Search for the cell housing the specified text and yield its (X, Y) center coordinate. 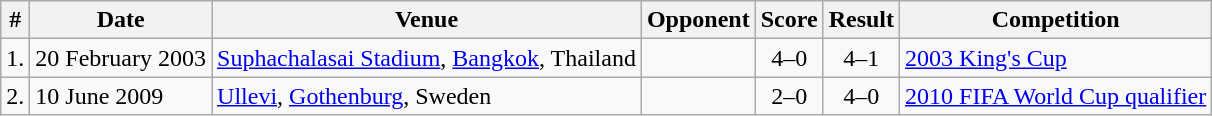
Date (121, 20)
2010 FIFA World Cup qualifier (1056, 96)
2–0 (789, 96)
4–1 (861, 58)
1. (16, 58)
Opponent (698, 20)
Suphachalasai Stadium, Bangkok, Thailand (427, 58)
2003 King's Cup (1056, 58)
20 February 2003 (121, 58)
# (16, 20)
Ullevi, Gothenburg, Sweden (427, 96)
2. (16, 96)
Result (861, 20)
Venue (427, 20)
Score (789, 20)
10 June 2009 (121, 96)
Competition (1056, 20)
